Detect which cell encompasses the target text, then output its [x, y] center coordinate. 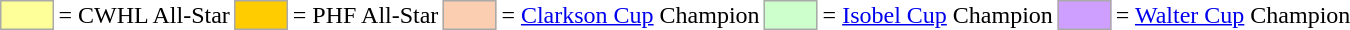
= Isobel Cup Champion [938, 15]
= PHF All-Star [366, 15]
= Clarkson Cup Champion [630, 15]
= CWHL All-Star [144, 15]
